Identify which cell holds the provided text, then report its (X, Y) central coordinate. 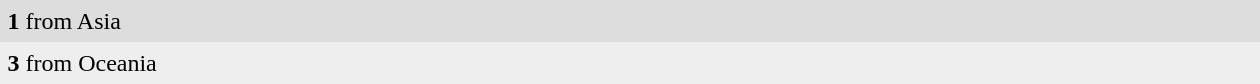
1 from Asia (176, 21)
3 from Oceania (176, 63)
